Identify which cell holds the provided text, then report its [X, Y] central coordinate. 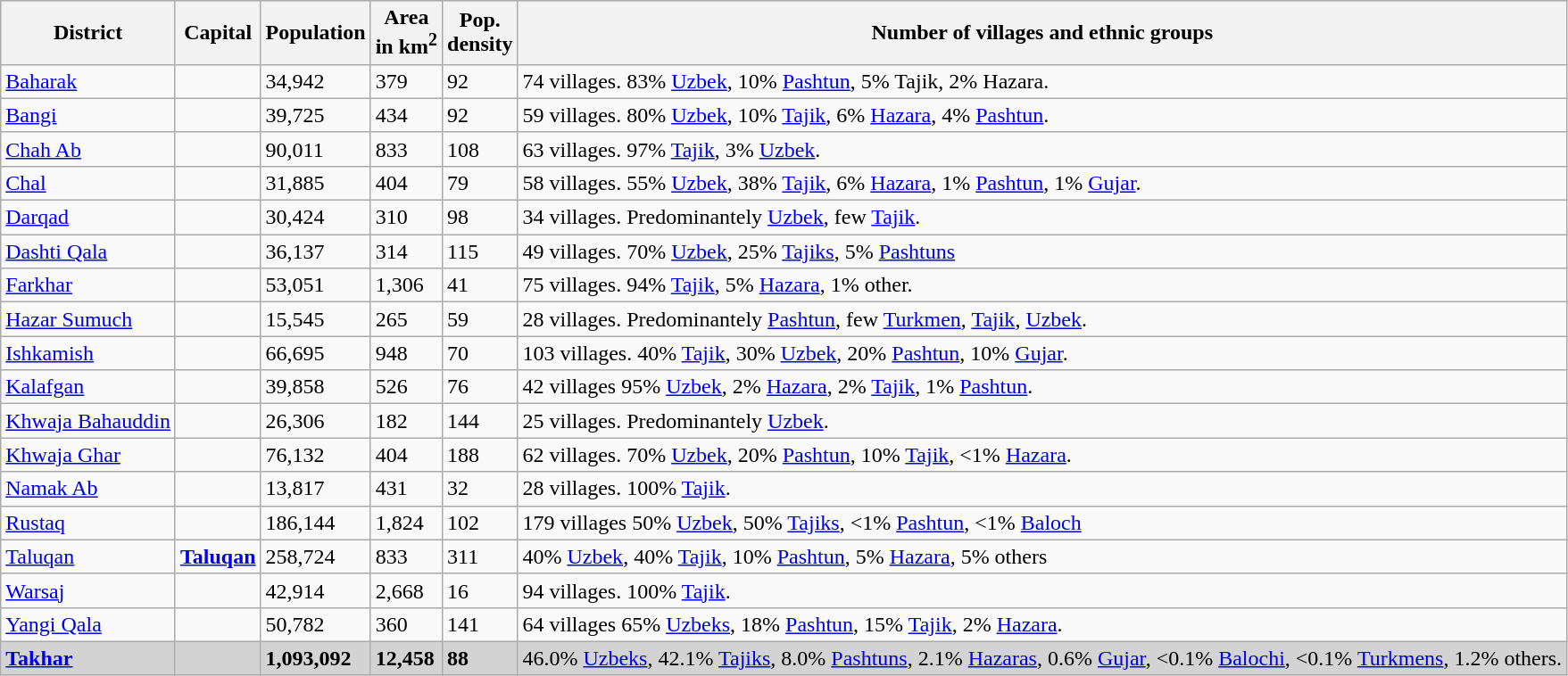
39,725 [316, 115]
Farkhar [88, 285]
58 villages. 55% Uzbek, 38% Tajik, 6% Hazara, 1% Pashtun, 1% Gujar. [1042, 183]
Baharak [88, 81]
39,858 [316, 387]
431 [406, 489]
26,306 [316, 421]
Khwaja Ghar [88, 455]
34,942 [316, 81]
Ishkamish [88, 353]
53,051 [316, 285]
179 villages 50% Uzbek, 50% Tajiks, <1% Pashtun, <1% Baloch [1042, 523]
12,458 [406, 658]
310 [406, 218]
79 [480, 183]
76 [480, 387]
Chah Ab [88, 149]
Pop.density [480, 33]
Hazar Sumuch [88, 319]
2,668 [406, 590]
Chal [88, 183]
34 villages. Predominantely Uzbek, few Tajik. [1042, 218]
30,424 [316, 218]
Population [316, 33]
311 [480, 556]
28 villages. 100% Tajik. [1042, 489]
36,137 [316, 251]
1,306 [406, 285]
1,824 [406, 523]
144 [480, 421]
Takhar [88, 658]
948 [406, 353]
59 [480, 319]
15,545 [316, 319]
75 villages. 94% Tajik, 5% Hazara, 1% other. [1042, 285]
Dashti Qala [88, 251]
Darqad [88, 218]
90,011 [316, 149]
115 [480, 251]
Warsaj [88, 590]
102 [480, 523]
13,817 [316, 489]
16 [480, 590]
Khwaja Bahauddin [88, 421]
314 [406, 251]
46.0% Uzbeks, 42.1% Tajiks, 8.0% Pashtuns, 2.1% Hazaras, 0.6% Gujar, <0.1% Balochi, <0.1% Turkmens, 1.2% others. [1042, 658]
98 [480, 218]
1,093,092 [316, 658]
59 villages. 80% Uzbek, 10% Tajik, 6% Hazara, 4% Pashtun. [1042, 115]
76,132 [316, 455]
74 villages. 83% Uzbek, 10% Pashtun, 5% Tajik, 2% Hazara. [1042, 81]
Yangi Qala [88, 624]
103 villages. 40% Tajik, 30% Uzbek, 20% Pashtun, 10% Gujar. [1042, 353]
141 [480, 624]
District [88, 33]
94 villages. 100% Tajik. [1042, 590]
41 [480, 285]
Kalafgan [88, 387]
70 [480, 353]
42 villages 95% Uzbek, 2% Hazara, 2% Tajik, 1% Pashtun. [1042, 387]
526 [406, 387]
Capital [218, 33]
258,724 [316, 556]
63 villages. 97% Tajik, 3% Uzbek. [1042, 149]
32 [480, 489]
66,695 [316, 353]
62 villages. 70% Uzbek, 20% Pashtun, 10% Tajik, <1% Hazara. [1042, 455]
64 villages 65% Uzbeks, 18% Pashtun, 15% Tajik, 2% Hazara. [1042, 624]
Areain km2 [406, 33]
265 [406, 319]
434 [406, 115]
42,914 [316, 590]
28 villages. Predominantely Pashtun, few Turkmen, Tajik, Uzbek. [1042, 319]
360 [406, 624]
379 [406, 81]
186,144 [316, 523]
25 villages. Predominantely Uzbek. [1042, 421]
Number of villages and ethnic groups [1042, 33]
88 [480, 658]
50,782 [316, 624]
31,885 [316, 183]
Namak Ab [88, 489]
Bangi [88, 115]
Rustaq [88, 523]
188 [480, 455]
40% Uzbek, 40% Tajik, 10% Pashtun, 5% Hazara, 5% others [1042, 556]
49 villages. 70% Uzbek, 25% Tajiks, 5% Pashtuns [1042, 251]
108 [480, 149]
182 [406, 421]
